Extract the [X, Y] coordinate from the center of the cell holding the provided text.  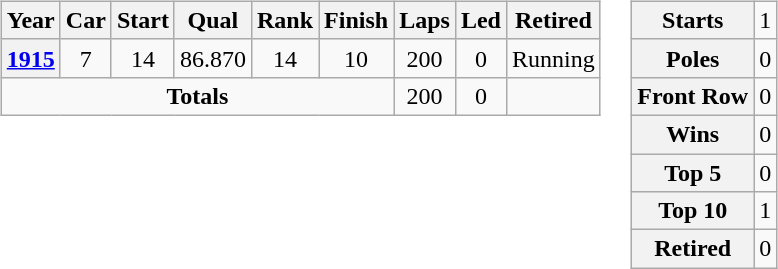
Car [86, 20]
Totals [197, 96]
Year [30, 20]
1915 [30, 58]
Qual [212, 20]
Top 5 [693, 173]
Laps [425, 20]
Poles [693, 58]
Rank [284, 20]
Led [480, 20]
86.870 [212, 58]
Top 10 [693, 211]
Wins [693, 134]
Starts [693, 20]
Front Row [693, 96]
7 [86, 58]
Start [142, 20]
10 [356, 58]
Finish [356, 20]
Running [553, 58]
